For the text-containing cell, return its midpoint in [x, y] coordinate format. 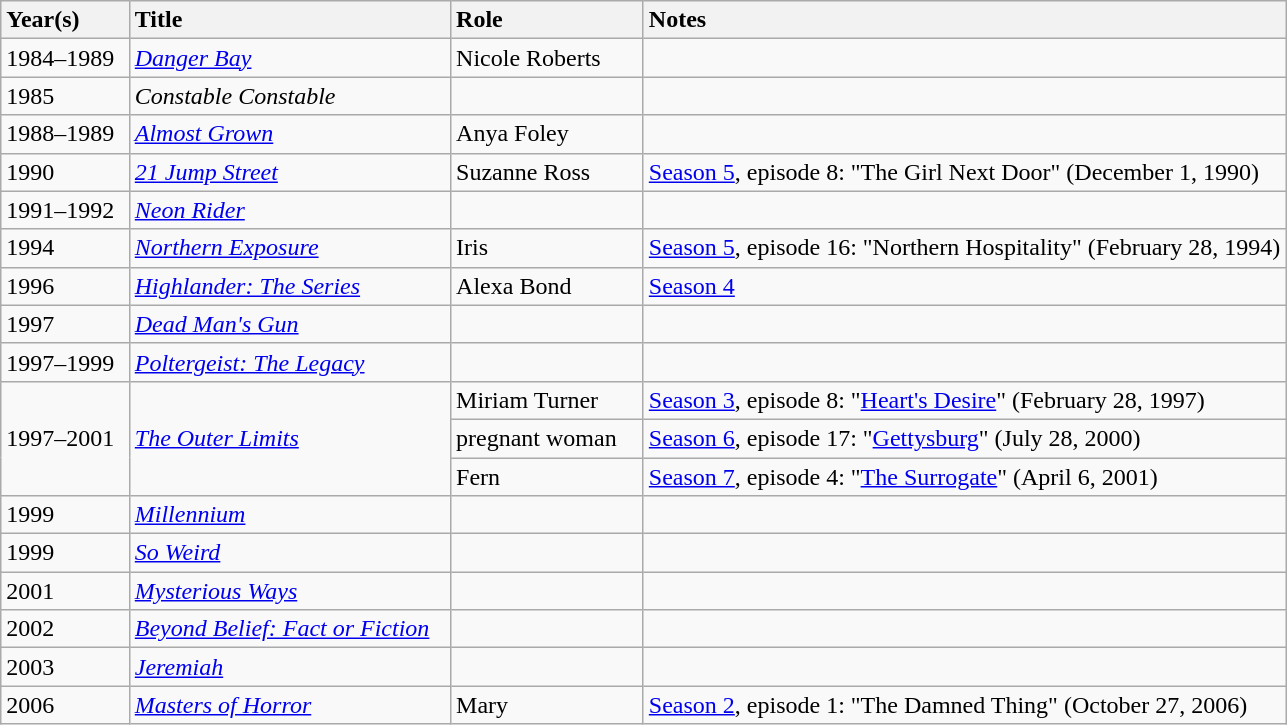
Millennium [290, 515]
1994 [66, 248]
Season 7, episode 4: "The Surrogate" (April 6, 2001) [964, 477]
So Weird [290, 553]
Danger Bay [290, 58]
Role [548, 20]
Miriam Turner [548, 400]
2002 [66, 629]
Season 4 [964, 286]
The Outer Limits [290, 438]
Anya Foley [548, 134]
Alexa Bond [548, 286]
Mary [548, 705]
Poltergeist: The Legacy [290, 362]
2003 [66, 667]
Highlander: The Series [290, 286]
1990 [66, 172]
2006 [66, 705]
Constable Constable [290, 96]
Season 6, episode 17: "Gettysburg" (July 28, 2000) [964, 438]
pregnant woman [548, 438]
Jeremiah [290, 667]
1997 [66, 324]
Year(s) [66, 20]
Almost Grown [290, 134]
Season 5, episode 16: "Northern Hospitality" (February 28, 1994) [964, 248]
Title [290, 20]
Mysterious Ways [290, 591]
Neon Rider [290, 210]
Iris [548, 248]
Season 3, episode 8: "Heart's Desire" (February 28, 1997) [964, 400]
1997–2001 [66, 438]
1997–1999 [66, 362]
Season 2, episode 1: "The Damned Thing" (October 27, 2006) [964, 705]
1984–1989 [66, 58]
Suzanne Ross [548, 172]
2001 [66, 591]
1991–1992 [66, 210]
1985 [66, 96]
Season 5, episode 8: "The Girl Next Door" (December 1, 1990) [964, 172]
Masters of Horror [290, 705]
Nicole Roberts [548, 58]
Beyond Belief: Fact or Fiction [290, 629]
Notes [964, 20]
1988–1989 [66, 134]
Northern Exposure [290, 248]
21 Jump Street [290, 172]
Fern [548, 477]
Dead Man's Gun [290, 324]
1996 [66, 286]
